Provide the (x, y) coordinate of the cell's center where the given text is located.  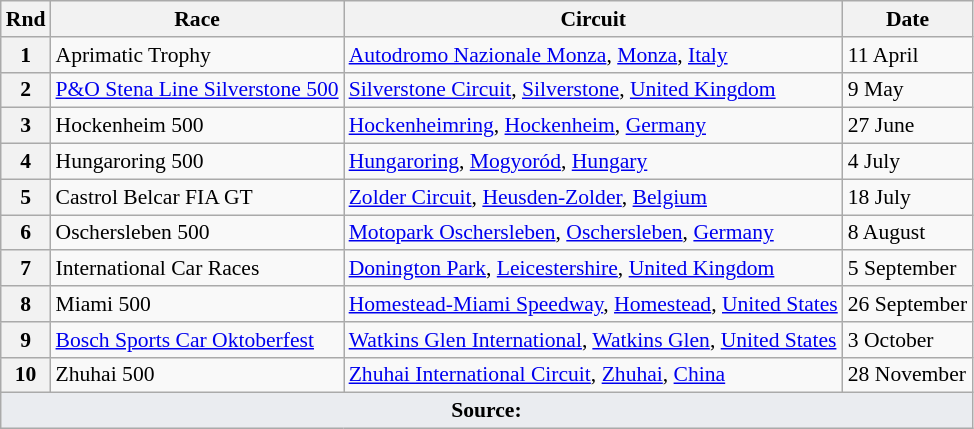
3 (26, 126)
Homestead-Miami Speedway, Homestead, United States (594, 304)
Rnd (26, 19)
26 September (908, 304)
4 (26, 162)
18 July (908, 197)
8 (26, 304)
2 (26, 90)
Donington Park, Leicestershire, United Kingdom (594, 269)
3 October (908, 340)
Watkins Glen International, Watkins Glen, United States (594, 340)
Circuit (594, 19)
6 (26, 233)
10 (26, 375)
28 November (908, 375)
9 May (908, 90)
Autodromo Nazionale Monza, Monza, Italy (594, 55)
Oschersleben 500 (196, 233)
4 July (908, 162)
Motopark Oschersleben, Oschersleben, Germany (594, 233)
27 June (908, 126)
Date (908, 19)
9 (26, 340)
International Car Races (196, 269)
5 (26, 197)
8 August (908, 233)
Zolder Circuit, Heusden-Zolder, Belgium (594, 197)
Hungaroring 500 (196, 162)
Castrol Belcar FIA GT (196, 197)
Hockenheimring, Hockenheim, Germany (594, 126)
7 (26, 269)
Hockenheim 500 (196, 126)
Hungaroring, Mogyoród, Hungary (594, 162)
Source: (486, 411)
5 September (908, 269)
Miami 500 (196, 304)
Silverstone Circuit, Silverstone, United Kingdom (594, 90)
Zhuhai International Circuit, Zhuhai, China (594, 375)
Aprimatic Trophy (196, 55)
11 April (908, 55)
P&O Stena Line Silverstone 500 (196, 90)
Zhuhai 500 (196, 375)
1 (26, 55)
Bosch Sports Car Oktoberfest (196, 340)
Race (196, 19)
